Find where the given text appears and provide that cell's center as [X, Y] coordinate. 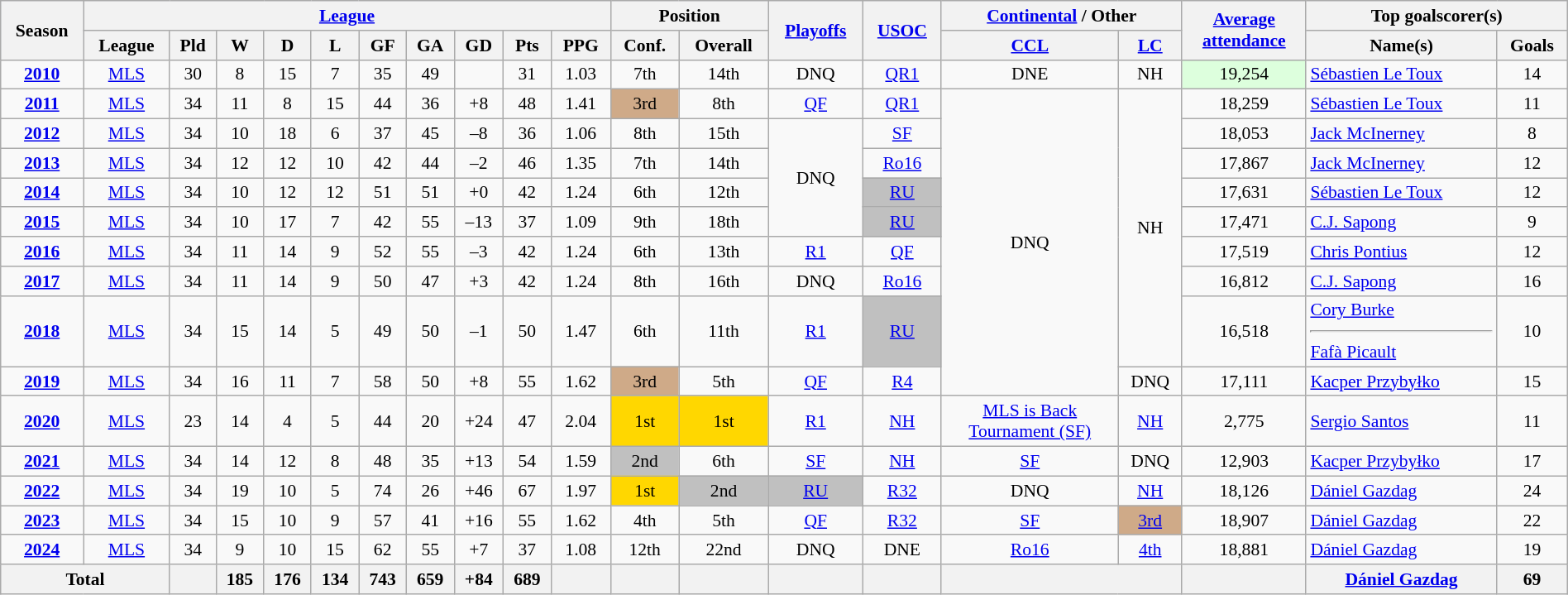
18th [724, 223]
74 [383, 491]
+0 [479, 193]
17,519 [1244, 252]
1.59 [581, 462]
2017 [42, 281]
2020 [42, 422]
30 [193, 74]
18,126 [1244, 491]
16th [724, 281]
4 [288, 422]
2015 [42, 223]
–2 [479, 163]
185 [240, 579]
Season [42, 30]
+3 [479, 281]
Pld [193, 46]
2021 [42, 462]
19,254 [1244, 74]
12,903 [1244, 462]
41 [430, 521]
1.03 [581, 74]
31 [528, 74]
–13 [479, 223]
46 [528, 163]
+16 [479, 521]
11th [724, 331]
2018 [42, 331]
Name(s) [1401, 46]
2011 [42, 104]
Pts [528, 46]
Sergio Santos [1401, 422]
GF [383, 46]
1.09 [581, 223]
Continental / Other [1062, 16]
18 [288, 134]
D [288, 46]
R4 [901, 381]
MLS is Back Tournament (SF) [1030, 422]
–3 [479, 252]
54 [528, 462]
16,518 [1244, 331]
52 [383, 252]
18,881 [1244, 550]
22nd [724, 550]
2014 [42, 193]
69 [1532, 579]
1.06 [581, 134]
Position [690, 16]
18,907 [1244, 521]
2022 [42, 491]
2012 [42, 134]
1.35 [581, 163]
2016 [42, 252]
Goals [1532, 46]
57 [383, 521]
USOC [901, 30]
62 [383, 550]
659 [430, 579]
23 [193, 422]
–8 [479, 134]
+13 [479, 462]
PPG [581, 46]
+24 [479, 422]
Cory Burke Fafà Picault [1401, 331]
17,111 [1244, 381]
Conf. [645, 46]
743 [383, 579]
2019 [42, 381]
Total [85, 579]
2.04 [581, 422]
67 [528, 491]
LC [1150, 46]
17,867 [1244, 163]
176 [288, 579]
17,471 [1244, 223]
22 [1532, 521]
20 [430, 422]
W [240, 46]
Playoffs [815, 30]
Chris Pontius [1401, 252]
58 [383, 381]
L [335, 46]
+46 [479, 491]
18,259 [1244, 104]
134 [335, 579]
13th [724, 252]
15th [724, 134]
6 [335, 134]
Average attendance [1244, 30]
Overall [724, 46]
1.41 [581, 104]
689 [528, 579]
9th [645, 223]
2023 [42, 521]
17,631 [1244, 193]
2013 [42, 163]
–1 [479, 331]
CCL [1030, 46]
2010 [42, 74]
26 [430, 491]
1.47 [581, 331]
GD [479, 46]
GA [430, 46]
1.97 [581, 491]
2024 [42, 550]
24 [1532, 491]
1.08 [581, 550]
+7 [479, 550]
2,775 [1244, 422]
Top goalscorer(s) [1437, 16]
16,812 [1244, 281]
45 [430, 134]
18,053 [1244, 134]
+84 [479, 579]
